Provide the [x, y] coordinate of the cell's center where the given text is located.  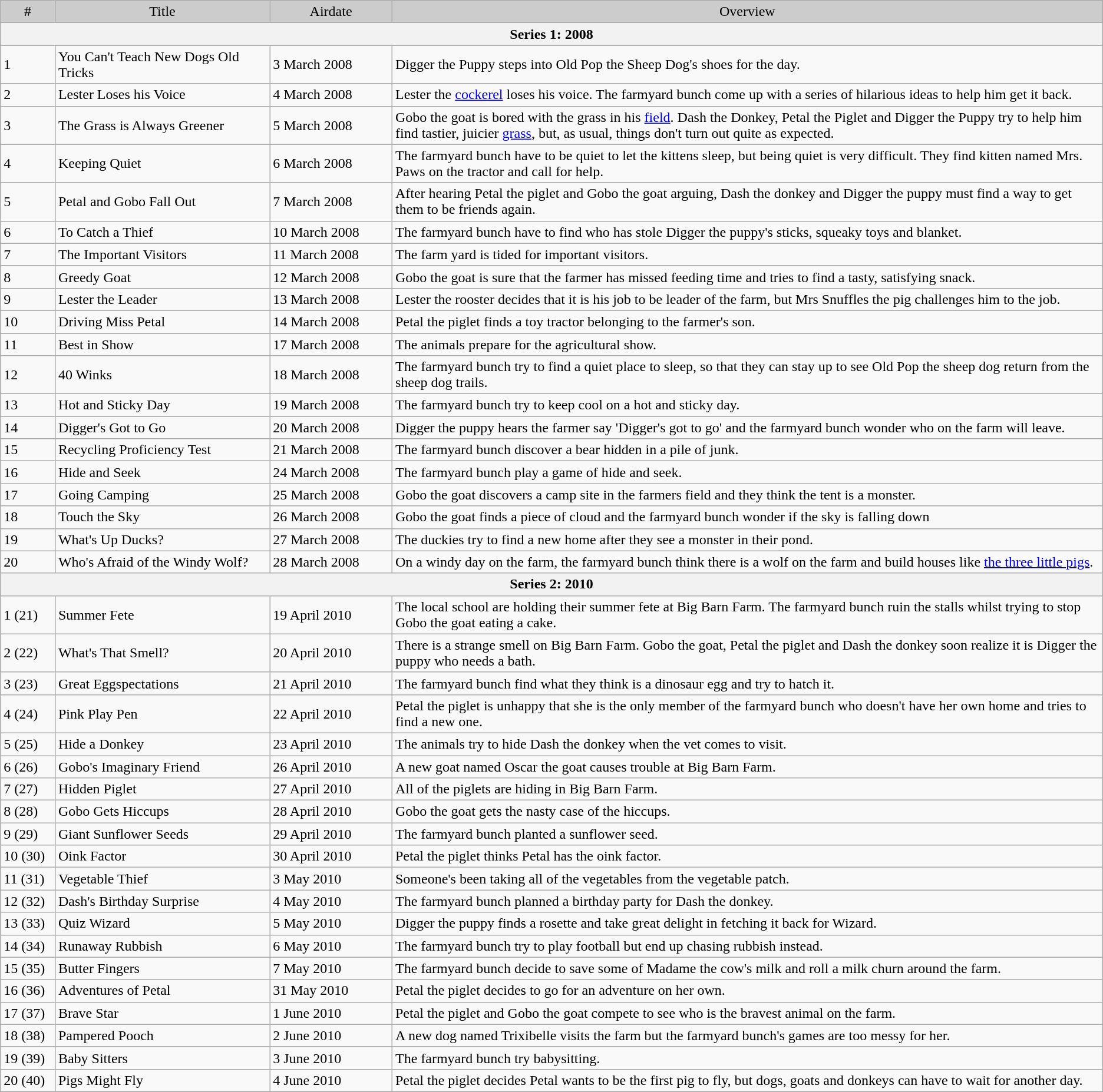
1 [28, 65]
Who's Afraid of the Windy Wolf? [162, 562]
7 (27) [28, 789]
27 March 2008 [331, 540]
3 [28, 125]
Digger the puppy hears the farmer say 'Digger's got to go' and the farmyard bunch wonder who on the farm will leave. [747, 428]
To Catch a Thief [162, 232]
10 (30) [28, 856]
13 [28, 405]
The Important Visitors [162, 254]
The farmyard bunch find what they think is a dinosaur egg and try to hatch it. [747, 683]
17 [28, 495]
3 May 2010 [331, 879]
Petal the piglet thinks Petal has the oink factor. [747, 856]
18 [28, 517]
Pigs Might Fly [162, 1080]
Vegetable Thief [162, 879]
6 March 2008 [331, 164]
30 April 2010 [331, 856]
Great Eggspectations [162, 683]
3 March 2008 [331, 65]
8 [28, 277]
11 March 2008 [331, 254]
Gobo the goat gets the nasty case of the hiccups. [747, 812]
You Can't Teach New Dogs Old Tricks [162, 65]
The duckies try to find a new home after they see a monster in their pond. [747, 540]
Keeping Quiet [162, 164]
23 April 2010 [331, 744]
After hearing Petal the piglet and Gobo the goat arguing, Dash the donkey and Digger the puppy must find a way to get them to be friends again. [747, 201]
19 April 2010 [331, 615]
2 [28, 95]
Hide a Donkey [162, 744]
16 [28, 472]
What's That Smell? [162, 653]
Gobo the goat is sure that the farmer has missed feeding time and tries to find a tasty, satisfying snack. [747, 277]
2 June 2010 [331, 1035]
19 [28, 540]
13 (33) [28, 924]
Gobo Gets Hiccups [162, 812]
11 [28, 345]
9 [28, 299]
The farmyard bunch planned a birthday party for Dash the donkey. [747, 901]
14 (34) [28, 946]
Dash's Birthday Surprise [162, 901]
4 (24) [28, 714]
The farmyard bunch discover a bear hidden in a pile of junk. [747, 450]
Going Camping [162, 495]
Gobo's Imaginary Friend [162, 766]
6 May 2010 [331, 946]
The farmyard bunch play a game of hide and seek. [747, 472]
Greedy Goat [162, 277]
15 [28, 450]
Hidden Piglet [162, 789]
3 (23) [28, 683]
28 April 2010 [331, 812]
Petal the piglet decides to go for an adventure on her own. [747, 991]
20 March 2008 [331, 428]
11 (31) [28, 879]
18 (38) [28, 1035]
Gobo the goat finds a piece of cloud and the farmyard bunch wonder if the sky is falling down [747, 517]
Lester the rooster decides that it is his job to be leader of the farm, but Mrs Snuffles the pig challenges him to the job. [747, 299]
2 (22) [28, 653]
Petal the piglet finds a toy tractor belonging to the farmer's son. [747, 322]
19 March 2008 [331, 405]
Baby Sitters [162, 1058]
Lester the Leader [162, 299]
On a windy day on the farm, the farmyard bunch think there is a wolf on the farm and build houses like the three little pigs. [747, 562]
Digger the puppy finds a rosette and take great delight in fetching it back for Wizard. [747, 924]
13 March 2008 [331, 299]
Summer Fete [162, 615]
18 March 2008 [331, 375]
A new dog named Trixibelle visits the farm but the farmyard bunch's games are too messy for her. [747, 1035]
Quiz Wizard [162, 924]
Hot and Sticky Day [162, 405]
7 [28, 254]
The farm yard is tided for important visitors. [747, 254]
4 March 2008 [331, 95]
Series 2: 2010 [551, 584]
21 April 2010 [331, 683]
Lester Loses his Voice [162, 95]
Overview [747, 12]
27 April 2010 [331, 789]
There is a strange smell on Big Barn Farm. Gobo the goat, Petal the piglet and Dash the donkey soon realize it is Digger the puppy who needs a bath. [747, 653]
17 March 2008 [331, 345]
40 Winks [162, 375]
The farmyard bunch have to find who has stole Digger the puppy's sticks, squeaky toys and blanket. [747, 232]
The farmyard bunch try to find a quiet place to sleep, so that they can stay up to see Old Pop the sheep dog return from the sheep dog trails. [747, 375]
The farmyard bunch planted a sunflower seed. [747, 834]
Petal and Gobo Fall Out [162, 201]
The animals prepare for the agricultural show. [747, 345]
5 (25) [28, 744]
Pink Play Pen [162, 714]
10 March 2008 [331, 232]
12 [28, 375]
12 (32) [28, 901]
7 March 2008 [331, 201]
Driving Miss Petal [162, 322]
12 March 2008 [331, 277]
22 April 2010 [331, 714]
All of the piglets are hiding in Big Barn Farm. [747, 789]
Digger's Got to Go [162, 428]
Title [162, 12]
Adventures of Petal [162, 991]
4 June 2010 [331, 1080]
Butter Fingers [162, 968]
Touch the Sky [162, 517]
20 [28, 562]
Lester the cockerel loses his voice. The farmyard bunch come up with a series of hilarious ideas to help him get it back. [747, 95]
Recycling Proficiency Test [162, 450]
20 (40) [28, 1080]
A new goat named Oscar the goat causes trouble at Big Barn Farm. [747, 766]
25 March 2008 [331, 495]
19 (39) [28, 1058]
4 [28, 164]
7 May 2010 [331, 968]
28 March 2008 [331, 562]
Series 1: 2008 [551, 34]
Giant Sunflower Seeds [162, 834]
4 May 2010 [331, 901]
1 (21) [28, 615]
16 (36) [28, 991]
What's Up Ducks? [162, 540]
Petal the piglet decides Petal wants to be the first pig to fly, but dogs, goats and donkeys can have to wait for another day. [747, 1080]
5 May 2010 [331, 924]
9 (29) [28, 834]
Airdate [331, 12]
The farmyard bunch try to play football but end up chasing rubbish instead. [747, 946]
Oink Factor [162, 856]
26 April 2010 [331, 766]
14 March 2008 [331, 322]
The Grass is Always Greener [162, 125]
20 April 2010 [331, 653]
Petal the piglet and Gobo the goat compete to see who is the bravest animal on the farm. [747, 1013]
17 (37) [28, 1013]
1 June 2010 [331, 1013]
Pampered Pooch [162, 1035]
6 [28, 232]
Best in Show [162, 345]
5 [28, 201]
6 (26) [28, 766]
The animals try to hide Dash the donkey when the vet comes to visit. [747, 744]
10 [28, 322]
3 June 2010 [331, 1058]
24 March 2008 [331, 472]
Petal the piglet is unhappy that she is the only member of the farmyard bunch who doesn't have her own home and tries to find a new one. [747, 714]
The farmyard bunch try babysitting. [747, 1058]
5 March 2008 [331, 125]
Someone's been taking all of the vegetables from the vegetable patch. [747, 879]
26 March 2008 [331, 517]
29 April 2010 [331, 834]
Digger the Puppy steps into Old Pop the Sheep Dog's shoes for the day. [747, 65]
31 May 2010 [331, 991]
The farmyard bunch decide to save some of Madame the cow's milk and roll a milk churn around the farm. [747, 968]
Runaway Rubbish [162, 946]
Hide and Seek [162, 472]
Gobo the goat discovers a camp site in the farmers field and they think the tent is a monster. [747, 495]
Brave Star [162, 1013]
The farmyard bunch try to keep cool on a hot and sticky day. [747, 405]
8 (28) [28, 812]
21 March 2008 [331, 450]
15 (35) [28, 968]
14 [28, 428]
# [28, 12]
